Scan for the cell matching the given text and deliver its (x, y) coordinate at center. 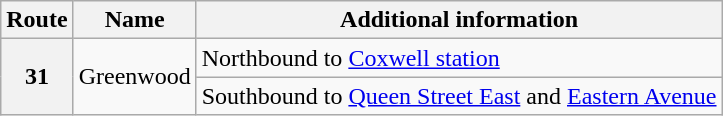
31 (37, 77)
Name (134, 20)
Southbound to Queen Street East and Eastern Avenue (459, 96)
Additional information (459, 20)
Route (37, 20)
Greenwood (134, 77)
Northbound to Coxwell station (459, 58)
